From the cell containing the given text, extract its center point as [x, y] coordinate. 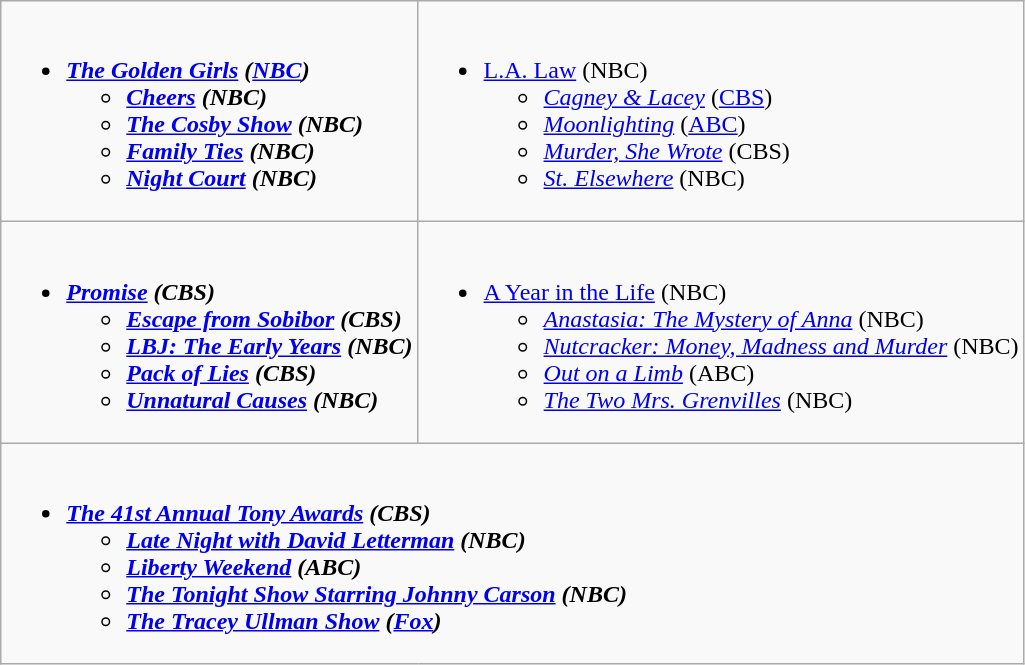
The Golden Girls (NBC)Cheers (NBC)The Cosby Show (NBC)Family Ties (NBC)Night Court (NBC) [210, 112]
Promise (CBS)Escape from Sobibor (CBS)LBJ: The Early Years (NBC)Pack of Lies (CBS)Unnatural Causes (NBC) [210, 332]
L.A. Law (NBC)Cagney & Lacey (CBS)Moonlighting (ABC)Murder, She Wrote (CBS)St. Elsewhere (NBC) [721, 112]
